Locate the cell with the specified text and output its [X, Y] center coordinate. 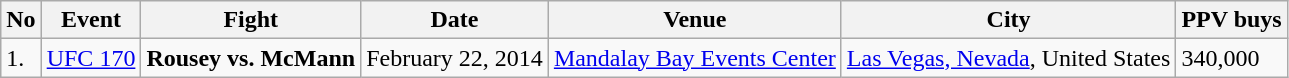
Venue [694, 20]
UFC 170 [91, 58]
No [21, 20]
Rousey vs. McMann [251, 58]
Event [91, 20]
February 22, 2014 [455, 58]
Las Vegas, Nevada, United States [1008, 58]
1. [21, 58]
PPV buys [1232, 20]
Date [455, 20]
340,000 [1232, 58]
Mandalay Bay Events Center [694, 58]
Fight [251, 20]
City [1008, 20]
